Output the (x, y) coordinate of the center of the cell containing the given text.  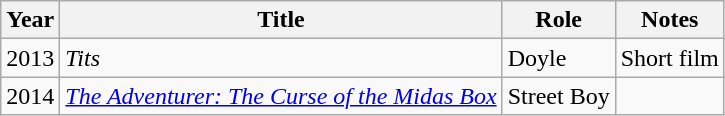
Role (558, 20)
Tits (281, 58)
The Adventurer: The Curse of the Midas Box (281, 96)
Street Boy (558, 96)
2013 (30, 58)
2014 (30, 96)
Title (281, 20)
Doyle (558, 58)
Notes (670, 20)
Short film (670, 58)
Year (30, 20)
